Provide the [x, y] coordinate of the cell's center where the given text is located.  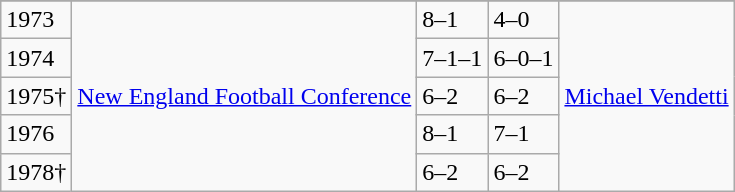
1976 [36, 134]
7–1 [524, 134]
Michael Vendetti [646, 96]
1975† [36, 96]
7–1–1 [452, 58]
1978† [36, 172]
1974 [36, 58]
1973 [36, 20]
6–0–1 [524, 58]
4–0 [524, 20]
New England Football Conference [244, 96]
